Extract the [x, y] coordinate from the center of the cell holding the provided text.  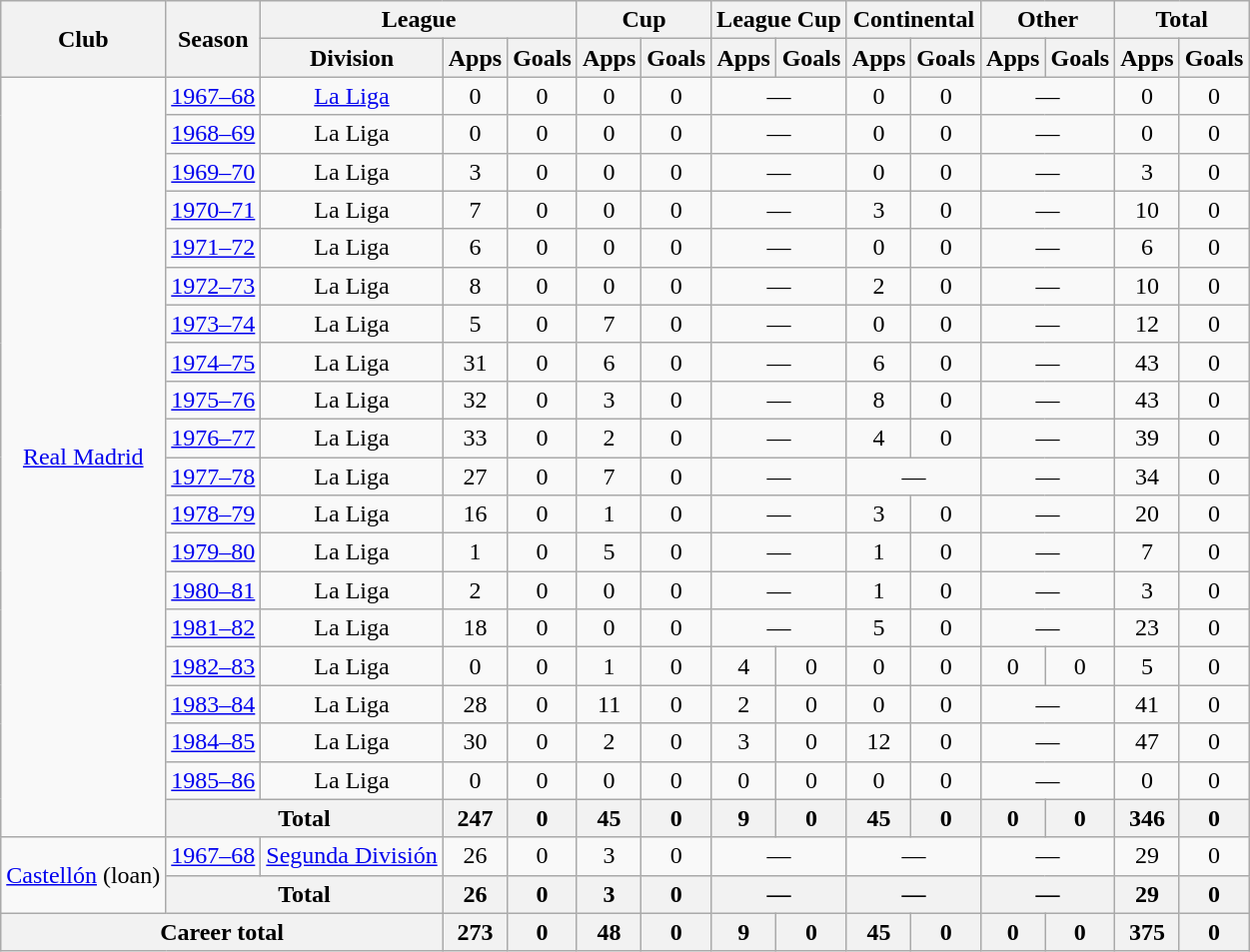
League Cup [779, 20]
1984–85 [214, 742]
Other [1048, 20]
33 [475, 438]
20 [1147, 514]
1982–83 [214, 666]
1968–69 [214, 134]
1971–72 [214, 248]
16 [475, 514]
Season [214, 39]
Continental [913, 20]
1979–80 [214, 552]
31 [475, 362]
11 [609, 704]
27 [475, 476]
30 [475, 742]
1983–84 [214, 704]
34 [1147, 476]
346 [1147, 818]
Division [352, 58]
247 [475, 818]
39 [1147, 438]
1981–82 [214, 628]
League [420, 20]
1973–74 [214, 324]
Real Madrid [84, 458]
41 [1147, 704]
1977–78 [214, 476]
Segunda División [352, 856]
1985–86 [214, 780]
1978–79 [214, 514]
Career total [222, 932]
1970–71 [214, 210]
32 [475, 400]
1975–76 [214, 400]
375 [1147, 932]
23 [1147, 628]
Club [84, 39]
1976–77 [214, 438]
273 [475, 932]
1974–75 [214, 362]
28 [475, 704]
18 [475, 628]
1980–81 [214, 590]
Cup [643, 20]
48 [609, 932]
47 [1147, 742]
Castellón (loan) [84, 875]
1972–73 [214, 286]
1969–70 [214, 172]
